Capture the cell that displays the provided text and extract its [X, Y] central coordinate. 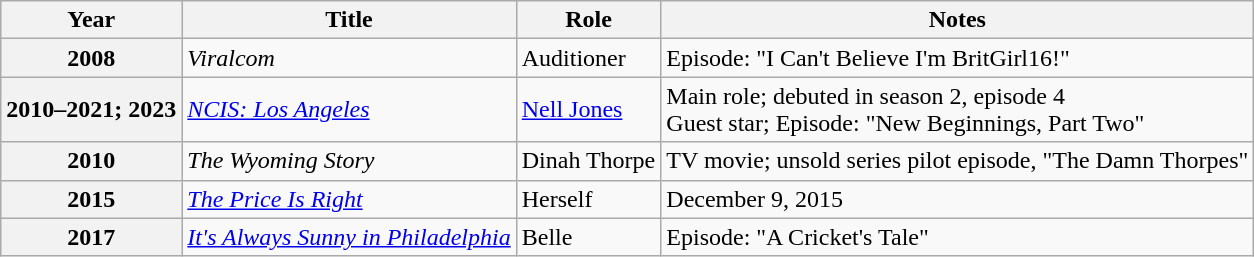
Auditioner [588, 58]
2010 [92, 161]
The Wyoming Story [349, 161]
The Price Is Right [349, 199]
December 9, 2015 [958, 199]
2015 [92, 199]
Episode: "I Can't Believe I'm BritGirl16!" [958, 58]
Dinah Thorpe [588, 161]
Role [588, 20]
TV movie; unsold series pilot episode, "The Damn Thorpes" [958, 161]
It's Always Sunny in Philadelphia [349, 237]
Title [349, 20]
Episode: "A Cricket's Tale" [958, 237]
Herself [588, 199]
Notes [958, 20]
2010–2021; 2023 [92, 110]
2008 [92, 58]
Viralcom [349, 58]
Nell Jones [588, 110]
NCIS: Los Angeles [349, 110]
Belle [588, 237]
Main role; debuted in season 2, episode 4Guest star; Episode: "New Beginnings, Part Two" [958, 110]
Year [92, 20]
2017 [92, 237]
